Output the [X, Y] coordinate of the center of the cell containing the given text.  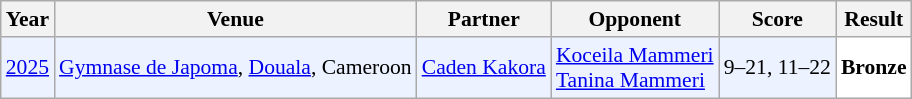
Koceila Mammeri Tanina Mammeri [635, 68]
Venue [236, 19]
Gymnase de Japoma, Douala, Cameroon [236, 68]
Partner [484, 19]
Caden Kakora [484, 68]
Bronze [874, 68]
2025 [28, 68]
Score [778, 19]
9–21, 11–22 [778, 68]
Year [28, 19]
Result [874, 19]
Opponent [635, 19]
